Find where the given text appears and provide that cell's center as (X, Y) coordinate. 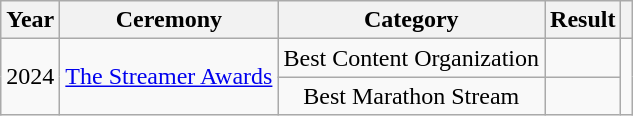
Result (583, 20)
Best Marathon Stream (412, 96)
Year (30, 20)
The Streamer Awards (169, 77)
2024 (30, 77)
Ceremony (169, 20)
Category (412, 20)
Best Content Organization (412, 58)
